Identify which cell holds the provided text, then report its [X, Y] central coordinate. 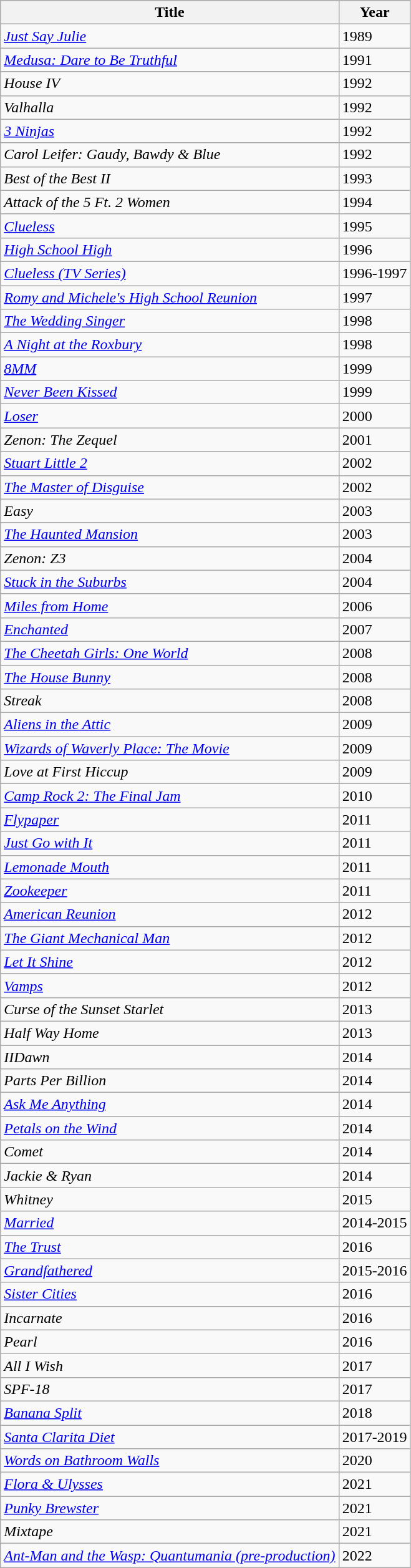
Best of the Best II [170, 178]
Medusa: Dare to Be Truthful [170, 60]
The Master of Disguise [170, 487]
The Trust [170, 1247]
House IV [170, 84]
The House Bunny [170, 677]
The Cheetah Girls: One World [170, 653]
The Wedding Singer [170, 321]
Year [374, 12]
2022 [374, 1556]
Easy [170, 511]
Punky Brewster [170, 1508]
Half Way Home [170, 1033]
2000 [374, 416]
Ant-Man and the Wasp: Quantumania (pre-production) [170, 1556]
Whitney [170, 1199]
All I Wish [170, 1365]
1993 [374, 178]
Never Been Kissed [170, 392]
Flora & Ulysses [170, 1484]
Parts Per Billion [170, 1081]
Petals on the Wind [170, 1128]
Stuck in the Suburbs [170, 582]
Just Go with It [170, 843]
Camp Rock 2: The Final Jam [170, 796]
Comet [170, 1152]
Clueless (TV Series) [170, 273]
Vamps [170, 985]
Words on Bathroom Walls [170, 1461]
2015 [374, 1199]
The Haunted Mansion [170, 535]
Streak [170, 701]
2007 [374, 629]
2015-2016 [374, 1270]
Banana Split [170, 1413]
1994 [374, 202]
2001 [374, 440]
Mixtape [170, 1532]
Pearl [170, 1342]
Clueless [170, 226]
Flypaper [170, 820]
Zenon: The Zequel [170, 440]
Love at First Hiccup [170, 772]
Curse of the Sunset Starlet [170, 1009]
1996 [374, 249]
IIDawn [170, 1057]
Aliens in the Attic [170, 725]
Just Say Julie [170, 36]
1991 [374, 60]
Stuart Little 2 [170, 463]
American Reunion [170, 914]
Carol Leifer: Gaudy, Bawdy & Blue [170, 155]
Incarnate [170, 1318]
Loser [170, 416]
Title [170, 12]
1995 [374, 226]
Let It Shine [170, 962]
1989 [374, 36]
Sister Cities [170, 1294]
Grandfathered [170, 1270]
High School High [170, 249]
Wizards of Waverly Place: The Movie [170, 748]
8MM [170, 369]
Romy and Michele's High School Reunion [170, 298]
Zenon: Z3 [170, 558]
2010 [374, 796]
Married [170, 1223]
Valhalla [170, 107]
2017-2019 [374, 1436]
A Night at the Roxbury [170, 345]
2006 [374, 606]
Jackie & Ryan [170, 1176]
Santa Clarita Diet [170, 1436]
3 Ninjas [170, 131]
2018 [374, 1413]
SPF-18 [170, 1389]
The Giant Mechanical Man [170, 938]
Miles from Home [170, 606]
Enchanted [170, 629]
1997 [374, 298]
1996-1997 [374, 273]
Zookeeper [170, 891]
Attack of the 5 Ft. 2 Women [170, 202]
2014-2015 [374, 1223]
Lemonade Mouth [170, 867]
Ask Me Anything [170, 1105]
2020 [374, 1461]
